Output the [x, y] coordinate of the center of the cell containing the given text.  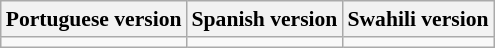
Portuguese version [94, 19]
Spanish version [265, 19]
Swahili version [418, 19]
